Scan for the cell matching the given text and deliver its (X, Y) coordinate at center. 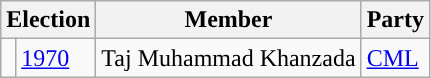
Election (48, 20)
CML (395, 58)
Member (228, 20)
1970 (56, 58)
Taj Muhammad Khanzada (228, 58)
Party (395, 20)
